Capture the cell that displays the provided text and extract its (X, Y) central coordinate. 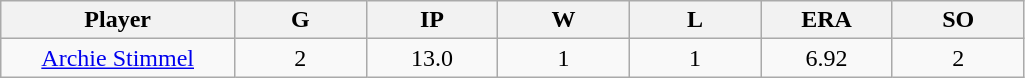
SO (958, 20)
L (695, 20)
ERA (827, 20)
Archie Stimmel (118, 58)
W (564, 20)
13.0 (432, 58)
Player (118, 20)
6.92 (827, 58)
G (301, 20)
IP (432, 20)
